Detect which cell encompasses the target text, then output its (X, Y) center coordinate. 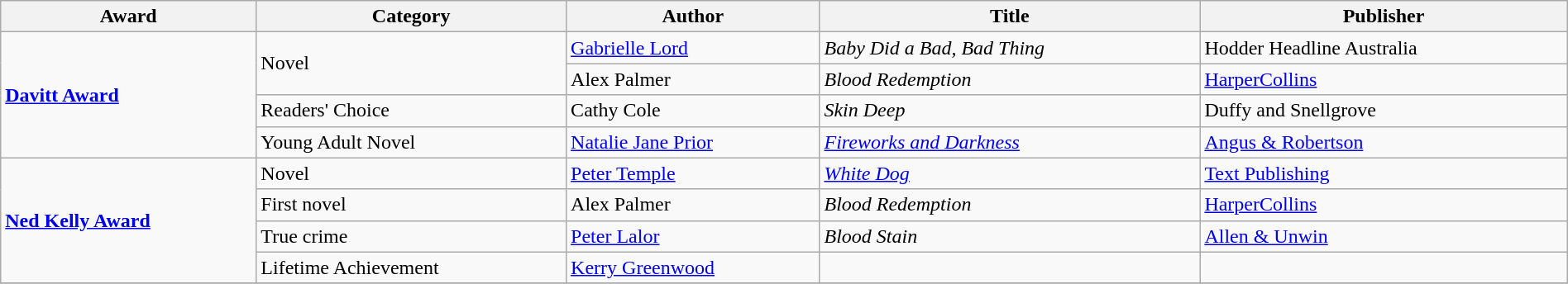
Davitt Award (129, 95)
Peter Lalor (693, 236)
Natalie Jane Prior (693, 142)
Award (129, 17)
Peter Temple (693, 173)
First novel (412, 205)
Cathy Cole (693, 111)
Gabrielle Lord (693, 48)
Author (693, 17)
Allen & Unwin (1384, 236)
Text Publishing (1384, 173)
Blood Stain (1010, 236)
Category (412, 17)
Duffy and Snellgrove (1384, 111)
Baby Did a Bad, Bad Thing (1010, 48)
True crime (412, 236)
Skin Deep (1010, 111)
Readers' Choice (412, 111)
Kerry Greenwood (693, 267)
Hodder Headline Australia (1384, 48)
Fireworks and Darkness (1010, 142)
Young Adult Novel (412, 142)
Title (1010, 17)
Angus & Robertson (1384, 142)
Lifetime Achievement (412, 267)
Ned Kelly Award (129, 220)
Publisher (1384, 17)
White Dog (1010, 173)
